Determine the (X, Y) coordinate at the center of the cell enclosing the given text.  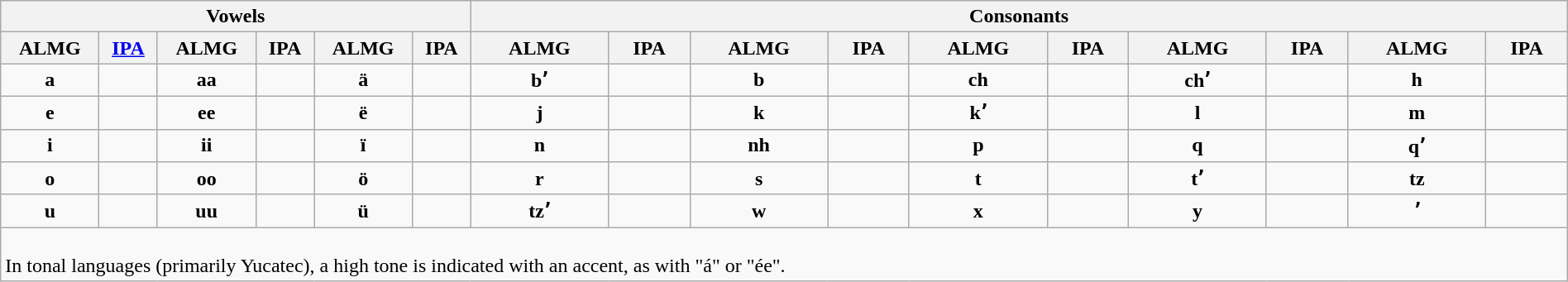
ü (364, 211)
Vowels (236, 17)
ee (207, 112)
Consonants (1019, 17)
aa (207, 80)
ï (364, 146)
t (978, 179)
l (1198, 112)
tzʼ (539, 211)
u (50, 211)
h (1417, 80)
kʼ (978, 112)
r (539, 179)
ch (978, 80)
x (978, 211)
s (759, 179)
oo (207, 179)
e (50, 112)
y (1198, 211)
k (759, 112)
ii (207, 146)
o (50, 179)
n (539, 146)
j (539, 112)
i (50, 146)
ë (364, 112)
tz (1417, 179)
chʼ (1198, 80)
b (759, 80)
uu (207, 211)
w (759, 211)
In tonal languages (primarily Yucatec), a high tone is indicated with an accent, as with "á" or "ée". (784, 255)
p (978, 146)
tʼ (1198, 179)
ʼ (1417, 211)
ä (364, 80)
q (1198, 146)
ö (364, 179)
nh (759, 146)
a (50, 80)
bʼ (539, 80)
m (1417, 112)
qʼ (1417, 146)
